Find where the given text appears and provide that cell's center as (x, y) coordinate. 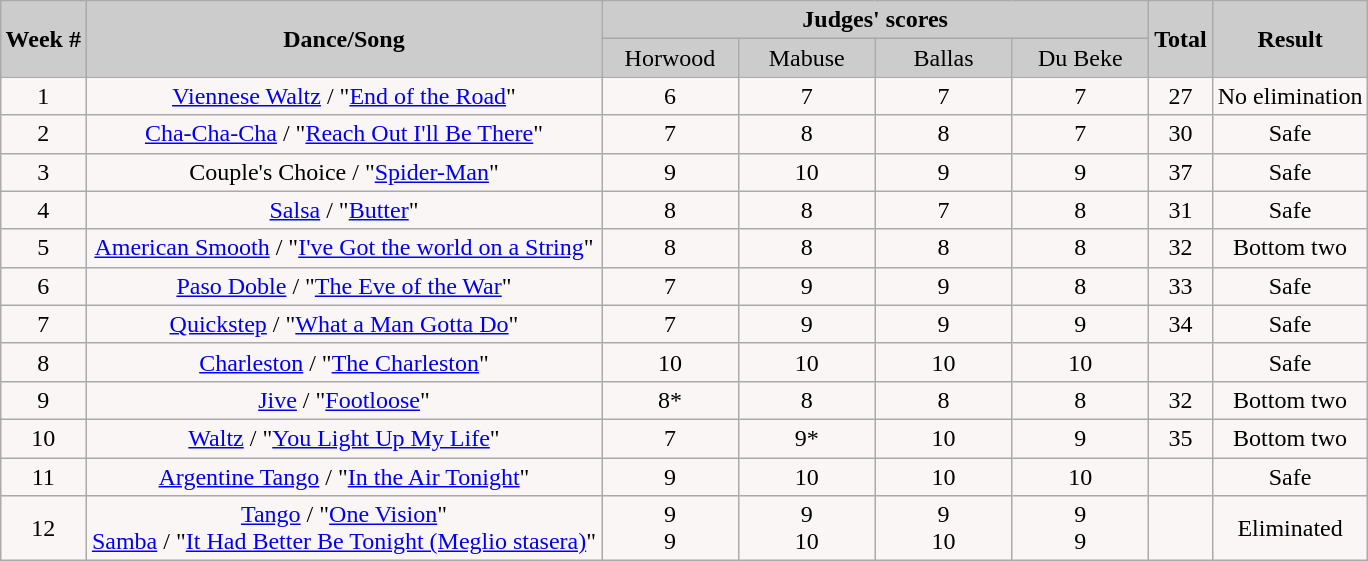
Ballas (944, 58)
Total (1181, 39)
31 (1181, 210)
American Smooth / "I've Got the world on a String" (344, 248)
34 (1181, 324)
Eliminated (1290, 528)
4 (43, 210)
1 (43, 96)
Salsa / "Butter" (344, 210)
Cha-Cha-Cha / "Reach Out I'll Be There" (344, 134)
Quickstep / "What a Man Gotta Do" (344, 324)
2 (43, 134)
No elimination (1290, 96)
Charleston / "The Charleston" (344, 362)
Horwood (670, 58)
3 (43, 172)
27 (1181, 96)
30 (1181, 134)
Judges' scores (876, 20)
8* (670, 400)
Tango / "One Vision"Samba / "It Had Better Be Tonight (Meglio stasera)" (344, 528)
Jive / "Footloose" (344, 400)
37 (1181, 172)
Result (1290, 39)
Argentine Tango / "In the Air Tonight" (344, 477)
Mabuse (806, 58)
11 (43, 477)
Paso Doble / "The Eve of the War" (344, 286)
35 (1181, 438)
Du Beke (1080, 58)
9* (806, 438)
33 (1181, 286)
Couple's Choice / "Spider-Man" (344, 172)
Week # (43, 39)
5 (43, 248)
Viennese Waltz / "End of the Road" (344, 96)
Waltz / "You Light Up My Life" (344, 438)
12 (43, 528)
Dance/Song (344, 39)
